Detect which cell encompasses the target text, then output its [X, Y] center coordinate. 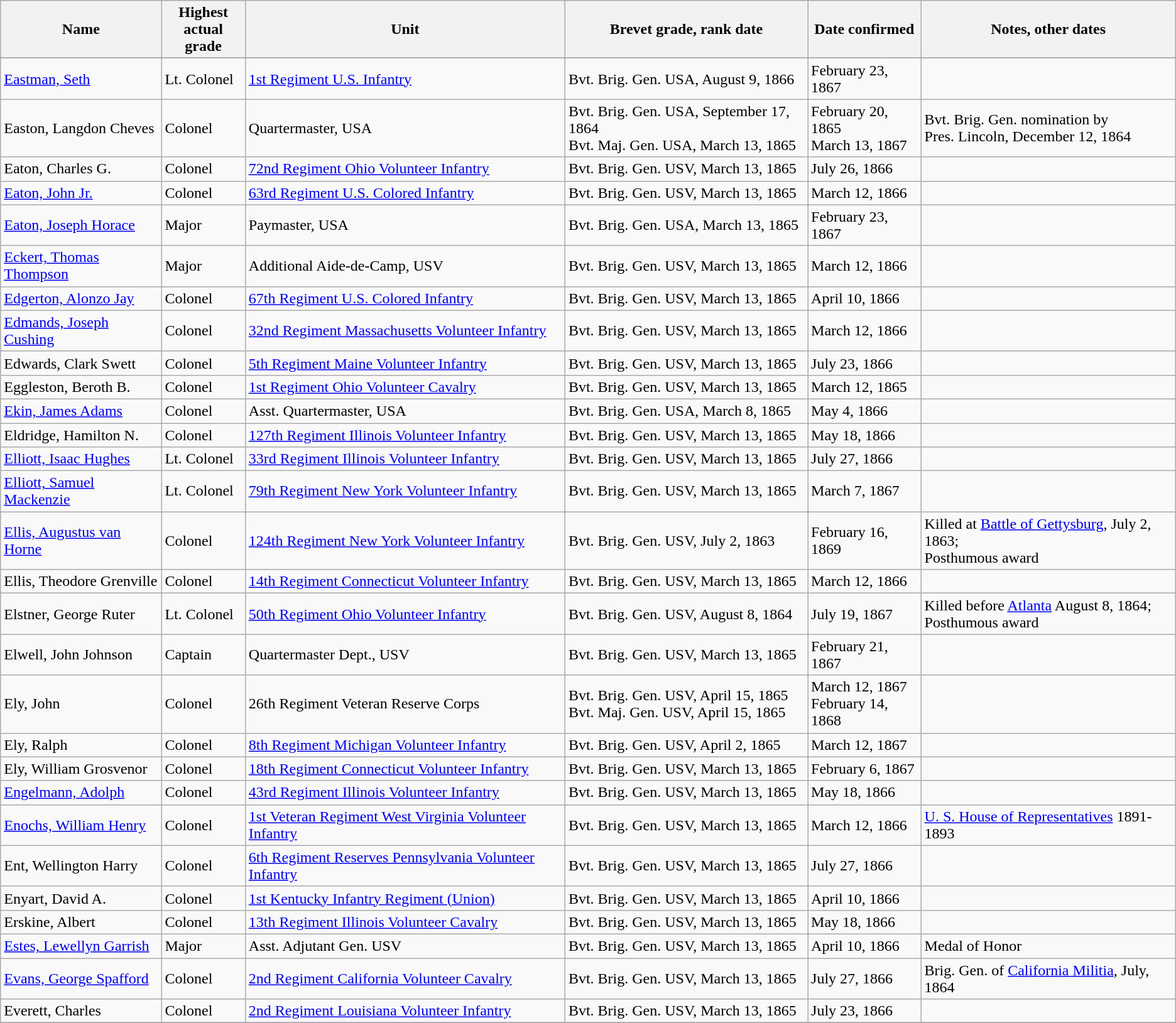
Highestactual grade [204, 30]
63rd Regiment U.S. Colored Infantry [405, 193]
1st Regiment U.S. Infantry [405, 79]
Brevet grade, rank date [686, 30]
Elliott, Isaac Hughes [81, 459]
72nd Regiment Ohio Volunteer Infantry [405, 169]
Easton, Langdon Cheves [81, 128]
Bvt. Brig. Gen. USA, March 13, 1865 [686, 225]
79th Regiment New York Volunteer Infantry [405, 491]
Bvt. Brig. Gen. USV, April 15, 1865Bvt. Maj. Gen. USV, April 15, 1865 [686, 704]
February 21, 1867 [864, 654]
Elwell, John Johnson [81, 654]
2nd Regiment Louisiana Volunteer Infantry [405, 1011]
Enyart, David A. [81, 898]
13th Regiment Illinois Volunteer Cavalry [405, 922]
Ent, Wellington Harry [81, 865]
Ely, William Grosvenor [81, 769]
43rd Regiment Illinois Volunteer Infantry [405, 793]
8th Regiment Michigan Volunteer Infantry [405, 745]
26th Regiment Veteran Reserve Corps [405, 704]
Bvt. Brig. Gen. USV, July 2, 1863 [686, 541]
Asst. Adjutant Gen. USV [405, 946]
1st Veteran Regiment West Virginia Volunteer Infantry [405, 825]
Asst. Quartermaster, USA [405, 411]
Ely, Ralph [81, 745]
32nd Regiment Massachusetts Volunteer Infantry [405, 330]
Eaton, Charles G. [81, 169]
Quartermaster Dept., USV [405, 654]
Edwards, Clark Swett [81, 363]
July 19, 1867 [864, 614]
1st Kentucky Infantry Regiment (Union) [405, 898]
127th Regiment Illinois Volunteer Infantry [405, 435]
5th Regiment Maine Volunteer Infantry [405, 363]
Everett, Charles [81, 1011]
Bvt. Brig. Gen. USA, March 8, 1865 [686, 411]
Ellis, Theodore Grenville [81, 582]
124th Regiment New York Volunteer Infantry [405, 541]
14th Regiment Connecticut Volunteer Infantry [405, 582]
Erskine, Albert [81, 922]
Eaton, Joseph Horace [81, 225]
March 12, 1867February 14, 1868 [864, 704]
Ellis, Augustus van Horne [81, 541]
2nd Regiment California Volunteer Cavalry [405, 978]
February 16, 1869 [864, 541]
Ely, John [81, 704]
33rd Regiment Illinois Volunteer Infantry [405, 459]
Eaton, John Jr. [81, 193]
Paymaster, USA [405, 225]
Ekin, James Adams [81, 411]
Captain [204, 654]
Eldridge, Hamilton N. [81, 435]
6th Regiment Reserves Pennsylvania Volunteer Infantry [405, 865]
March 7, 1867 [864, 491]
Bvt. Brig. Gen. USV, August 8, 1864 [686, 614]
Eckert, Thomas Thompson [81, 266]
Notes, other dates [1048, 30]
Evans, George Spafford [81, 978]
Engelmann, Adolph [81, 793]
Elstner, George Ruter [81, 614]
February 6, 1867 [864, 769]
Additional Aide-de-Camp, USV [405, 266]
U. S. House of Representatives 1891-1893 [1048, 825]
Eggleston, Beroth B. [81, 387]
Bvt. Brig. Gen. USA, August 9, 1866 [686, 79]
March 12, 1867 [864, 745]
Killed at Battle of Gettysburg, July 2, 1863;Posthumous award [1048, 541]
Killed before Atlanta August 8, 1864;Posthumous award [1048, 614]
Unit [405, 30]
Elliott, Samuel Mackenzie [81, 491]
February 20, 1865March 13, 1867 [864, 128]
Bvt. Brig. Gen. USV, April 2, 1865 [686, 745]
Enochs, William Henry [81, 825]
Edmands, Joseph Cushing [81, 330]
Date confirmed [864, 30]
March 12, 1865 [864, 387]
Eastman, Seth [81, 79]
Bvt. Brig. Gen. USA, September 17, 1864Bvt. Maj. Gen. USA, March 13, 1865 [686, 128]
18th Regiment Connecticut Volunteer Infantry [405, 769]
Estes, Lewellyn Garrish [81, 946]
50th Regiment Ohio Volunteer Infantry [405, 614]
Medal of Honor [1048, 946]
67th Regiment U.S. Colored Infantry [405, 298]
Name [81, 30]
May 4, 1866 [864, 411]
Brig. Gen. of California Militia, July, 1864 [1048, 978]
Quartermaster, USA [405, 128]
Bvt. Brig. Gen. nomination byPres. Lincoln, December 12, 1864 [1048, 128]
Edgerton, Alonzo Jay [81, 298]
July 26, 1866 [864, 169]
1st Regiment Ohio Volunteer Cavalry [405, 387]
